Locate the cell with the specified text and output its (x, y) center coordinate. 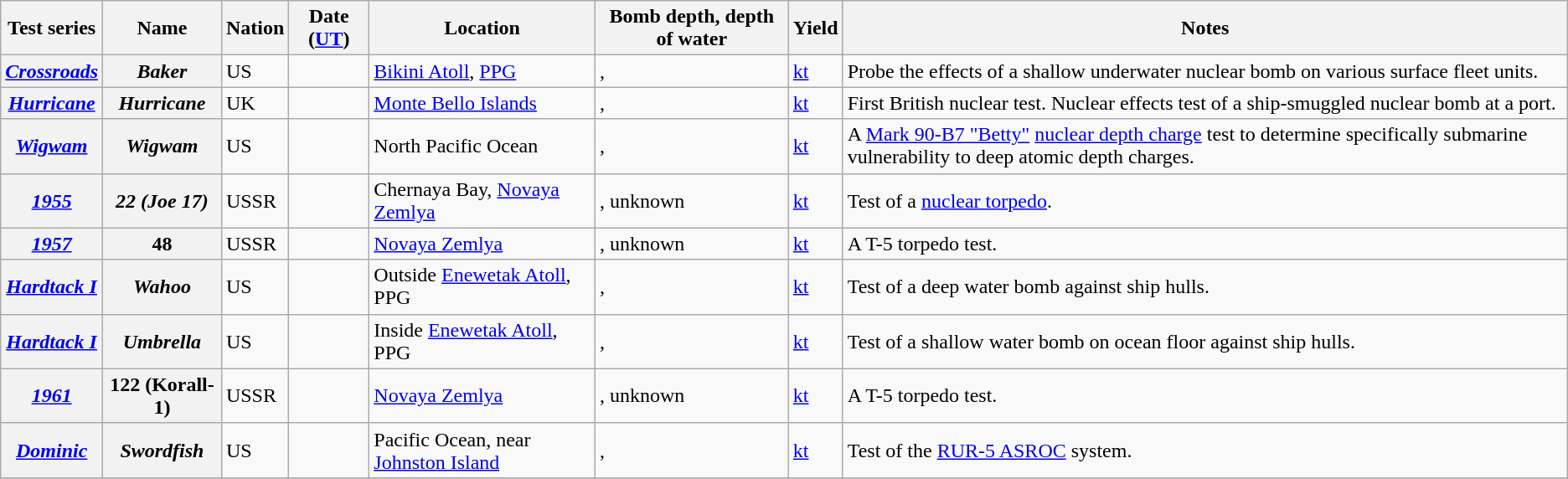
Probe the effects of a shallow underwater nuclear bomb on various surface fleet units. (1204, 71)
Baker (162, 71)
Date (UT) (329, 28)
Yield (816, 28)
Crossroads (52, 71)
Bomb depth, depth of water (692, 28)
Swordfish (162, 451)
Test of a shallow water bomb on ocean floor against ship hulls. (1204, 342)
Test of the RUR-5 ASROC system. (1204, 451)
North Pacific Ocean (482, 146)
Pacific Ocean, near Johnston Island (482, 451)
Wahoo (162, 286)
122 (Korall-1) (162, 395)
First British nuclear test. Nuclear effects test of a ship-smuggled nuclear bomb at a port. (1204, 103)
Chernaya Bay, Novaya Zemlya (482, 201)
Location (482, 28)
48 (162, 244)
Test series (52, 28)
22 (Joe 17) (162, 201)
Notes (1204, 28)
Bikini Atoll, PPG (482, 71)
Dominic (52, 451)
Inside Enewetak Atoll, PPG (482, 342)
Nation (255, 28)
Umbrella (162, 342)
Outside Enewetak Atoll, PPG (482, 286)
1955 (52, 201)
A Mark 90-B7 "Betty" nuclear depth charge test to determine specifically submarine vulnerability to deep atomic depth charges. (1204, 146)
Test of a deep water bomb against ship hulls. (1204, 286)
Test of a nuclear torpedo. (1204, 201)
1957 (52, 244)
Monte Bello Islands (482, 103)
UK (255, 103)
Name (162, 28)
1961 (52, 395)
